Capture the cell that displays the provided text and extract its [x, y] central coordinate. 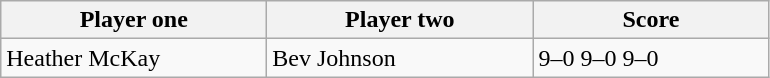
Score [651, 20]
Bev Johnson [400, 58]
Heather McKay [134, 58]
Player one [134, 20]
9–0 9–0 9–0 [651, 58]
Player two [400, 20]
